Return [x, y] of the center of cell containing provided text 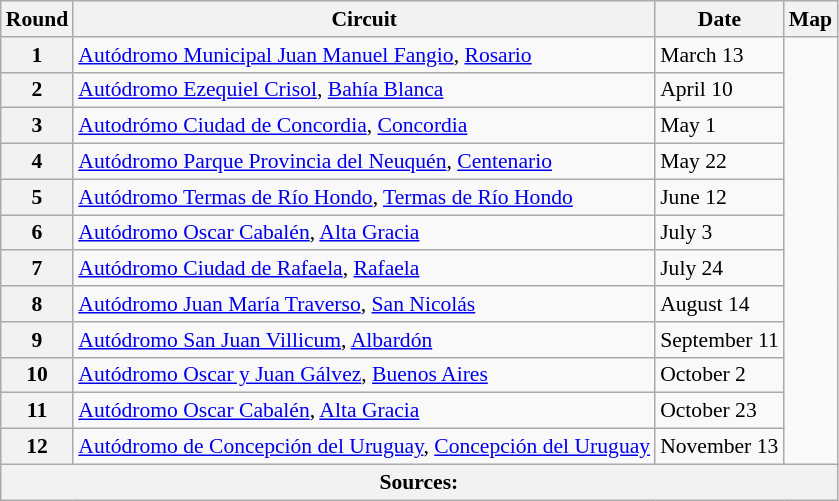
Autódromo Termas de Río Hondo, Termas de Río Hondo [364, 197]
November 13 [720, 447]
July 24 [720, 269]
Autódromo Ciudad de Rafaela, Rafaela [364, 269]
5 [38, 197]
March 13 [720, 55]
October 23 [720, 411]
1 [38, 55]
Round [38, 19]
Autódromo Parque Provincia del Neuquén, Centenario [364, 162]
Autódromo de Concepción del Uruguay, Concepción del Uruguay [364, 447]
Circuit [364, 19]
Map [810, 19]
April 10 [720, 90]
Autódromo Juan María Traverso, San Nicolás [364, 304]
Sources: [419, 482]
10 [38, 375]
October 2 [720, 375]
Autódromo San Juan Villicum, Albardón [364, 340]
June 12 [720, 197]
7 [38, 269]
9 [38, 340]
2 [38, 90]
12 [38, 447]
8 [38, 304]
May 1 [720, 126]
4 [38, 162]
Autodrómo Ciudad de Concordia, Concordia [364, 126]
Date [720, 19]
3 [38, 126]
6 [38, 233]
Autódromo Oscar y Juan Gálvez, Buenos Aires [364, 375]
July 3 [720, 233]
Autódromo Municipal Juan Manuel Fangio, Rosario [364, 55]
Autódromo Ezequiel Crisol, Bahía Blanca [364, 90]
11 [38, 411]
May 22 [720, 162]
September 11 [720, 340]
August 14 [720, 304]
